Pinpoint the cell where the given text exists, returning its [x, y] midpoint coordinate. 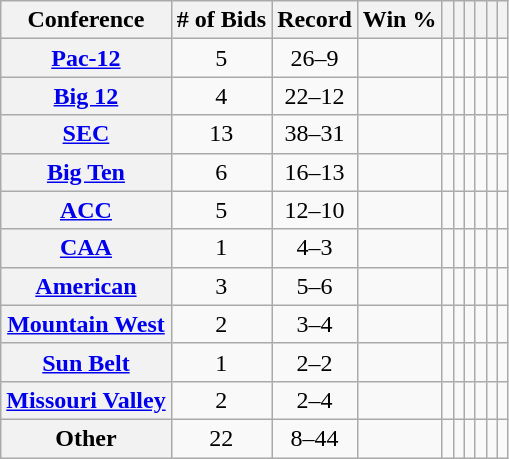
Sun Belt [86, 362]
8–44 [315, 438]
6 [221, 172]
Record [315, 20]
22–12 [315, 96]
2–2 [315, 362]
4–3 [315, 248]
SEC [86, 134]
Big 12 [86, 96]
22 [221, 438]
American [86, 286]
Missouri Valley [86, 400]
Mountain West [86, 324]
26–9 [315, 58]
38–31 [315, 134]
Win % [400, 20]
2–4 [315, 400]
Conference [86, 20]
5–6 [315, 286]
# of Bids [221, 20]
12–10 [315, 210]
3 [221, 286]
4 [221, 96]
Other [86, 438]
3–4 [315, 324]
Big Ten [86, 172]
CAA [86, 248]
ACC [86, 210]
Pac-12 [86, 58]
16–13 [315, 172]
13 [221, 134]
